Detect which cell encompasses the target text, then output its [X, Y] center coordinate. 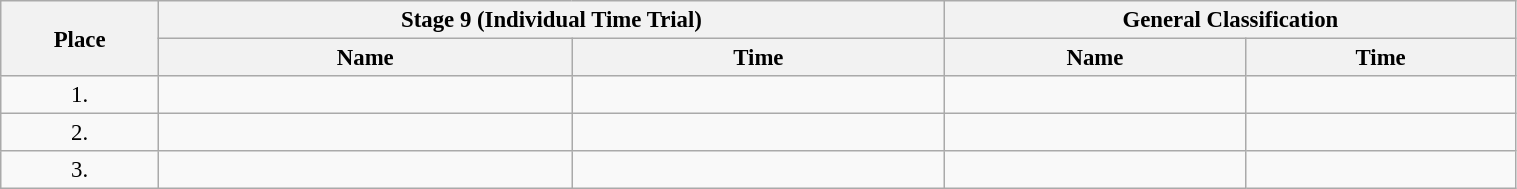
Stage 9 (Individual Time Trial) [551, 20]
2. [80, 133]
3. [80, 170]
Place [80, 38]
1. [80, 95]
General Classification [1230, 20]
